Identify which cell holds the provided text, then report its [x, y] central coordinate. 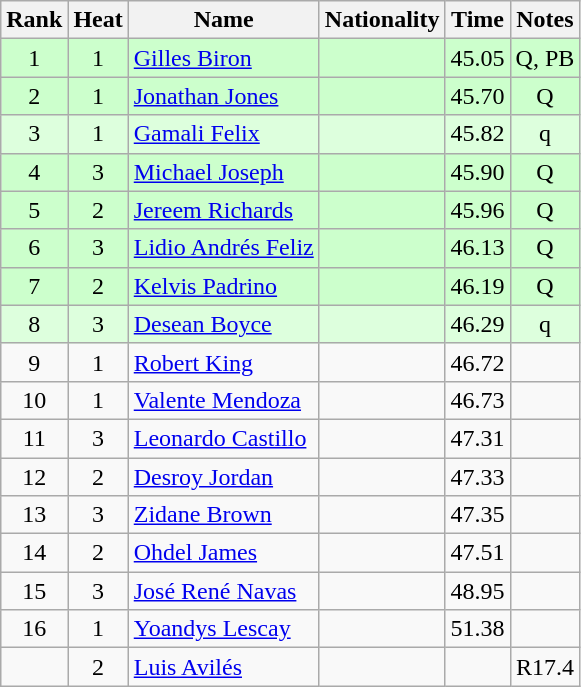
Desroy Jordan [224, 477]
Notes [545, 20]
Rank [34, 20]
Name [224, 20]
16 [34, 629]
51.38 [478, 629]
12 [34, 477]
13 [34, 515]
7 [34, 286]
Valente Mendoza [224, 400]
José René Navas [224, 591]
9 [34, 362]
47.33 [478, 477]
Yoandys Lescay [224, 629]
4 [34, 172]
Robert King [224, 362]
Desean Boyce [224, 324]
Jonathan Jones [224, 96]
45.70 [478, 96]
47.35 [478, 515]
46.72 [478, 362]
Luis Avilés [224, 667]
46.29 [478, 324]
Michael Joseph [224, 172]
Zidane Brown [224, 515]
8 [34, 324]
15 [34, 591]
Kelvis Padrino [224, 286]
45.05 [478, 58]
46.13 [478, 248]
Gamali Felix [224, 134]
Q, PB [545, 58]
45.90 [478, 172]
47.51 [478, 553]
Time [478, 20]
R17.4 [545, 667]
Leonardo Castillo [224, 438]
Ohdel James [224, 553]
48.95 [478, 591]
Heat [98, 20]
Lidio Andrés Feliz [224, 248]
45.82 [478, 134]
Nationality [382, 20]
Jereem Richards [224, 210]
14 [34, 553]
11 [34, 438]
47.31 [478, 438]
5 [34, 210]
6 [34, 248]
46.73 [478, 400]
45.96 [478, 210]
10 [34, 400]
Gilles Biron [224, 58]
46.19 [478, 286]
